Capture the cell that displays the provided text and extract its (x, y) central coordinate. 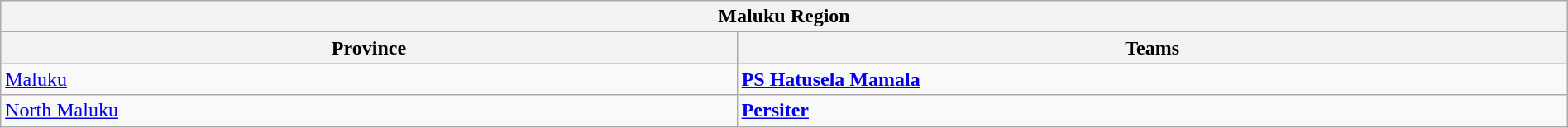
Persiter (1152, 111)
Province (369, 48)
Maluku Region (784, 17)
PS Hatusela Mamala (1152, 79)
Maluku (369, 79)
Teams (1152, 48)
North Maluku (369, 111)
